From the cell containing the given text, extract its center point as [x, y] coordinate. 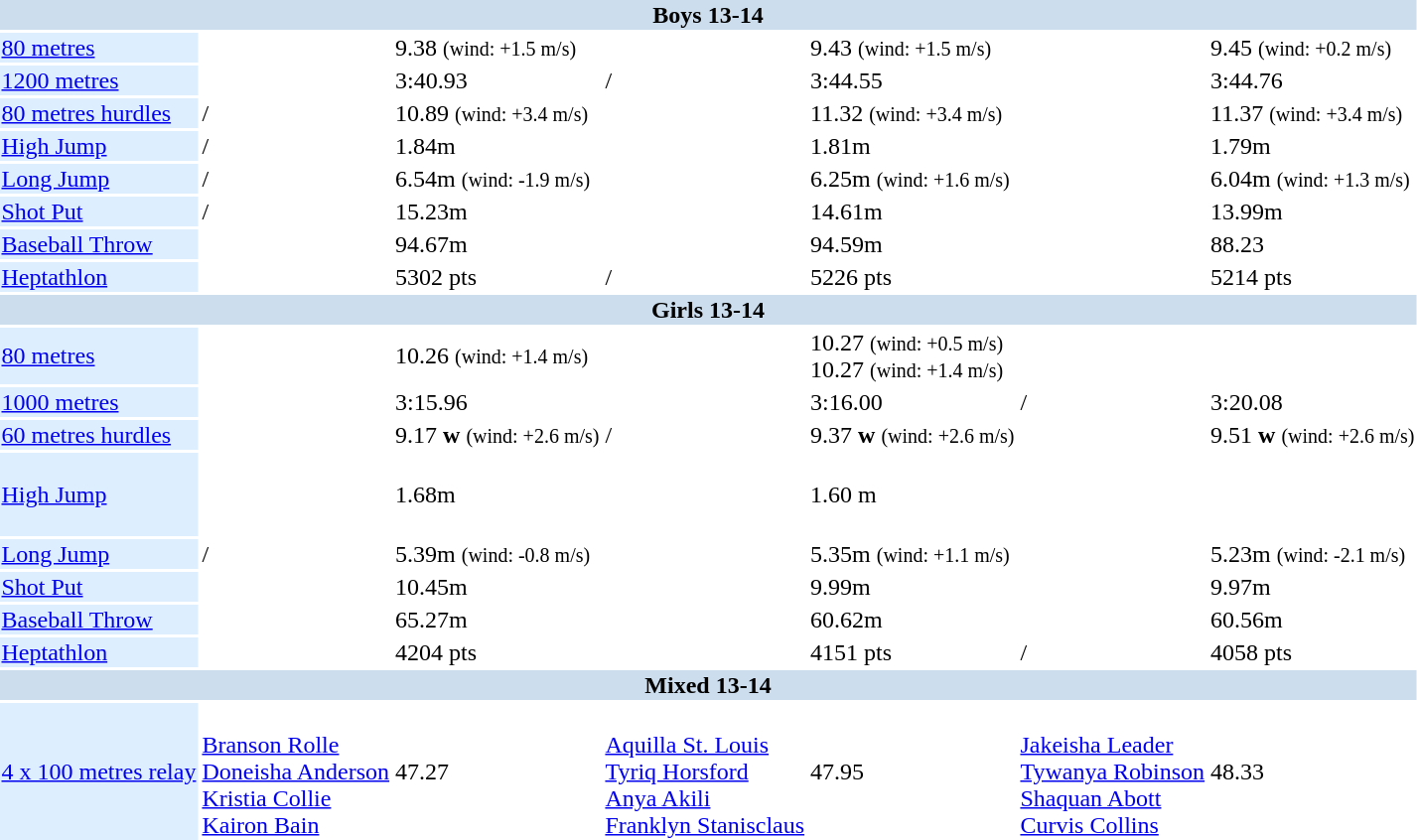
5226 pts [913, 277]
Boys 13-14 [708, 15]
Branson Rolle Doneisha Anderson Kristia Collie Kairon Bain [296, 771]
1000 metres [99, 402]
60.56m [1313, 620]
3:40.93 [497, 80]
1.68m [497, 494]
13.99m [1313, 211]
Girls 13-14 [708, 310]
9.37 w (wind: +2.6 m/s) [913, 435]
94.67m [497, 244]
9.43 (wind: +1.5 m/s) [913, 48]
6.04m (wind: +1.3 m/s) [1313, 179]
Aquilla St. Louis Tyriq Horsford Anya Akili Franklyn Stanisclaus [705, 771]
10.89 (wind: +3.4 m/s) [497, 113]
11.37 (wind: +3.4 m/s) [1313, 113]
9.45 (wind: +0.2 m/s) [1313, 48]
10.26 (wind: +1.4 m/s) [497, 355]
5.39m (wind: -0.8 m/s) [497, 554]
11.32 (wind: +3.4 m/s) [913, 113]
5302 pts [497, 277]
15.23m [497, 211]
3:44.55 [913, 80]
4204 pts [497, 652]
10.45m [497, 587]
3:16.00 [913, 402]
9.97m [1313, 587]
1.84m [497, 146]
3:15.96 [497, 402]
4 x 100 metres relay [99, 771]
10.27 (wind: +0.5 m/s) 10.27 (wind: +1.4 m/s) [913, 355]
47.27 [497, 771]
48.33 [1313, 771]
47.95 [913, 771]
1.79m [1313, 146]
9.17 w (wind: +2.6 m/s) [497, 435]
4151 pts [913, 652]
65.27m [497, 620]
4058 pts [1313, 652]
60.62m [913, 620]
Jakeisha Leader Tywanya Robinson Shaquan Abott Curvis Collins [1112, 771]
6.25m (wind: +1.6 m/s) [913, 179]
5.35m (wind: +1.1 m/s) [913, 554]
3:20.08 [1313, 402]
9.38 (wind: +1.5 m/s) [497, 48]
60 metres hurdles [99, 435]
5.23m (wind: -2.1 m/s) [1313, 554]
94.59m [913, 244]
9.99m [913, 587]
5214 pts [1313, 277]
Mixed 13-14 [708, 685]
9.51 w (wind: +2.6 m/s) [1313, 435]
3:44.76 [1313, 80]
80 metres hurdles [99, 113]
1200 metres [99, 80]
88.23 [1313, 244]
14.61m [913, 211]
6.54m (wind: -1.9 m/s) [497, 179]
1.81m [913, 146]
1.60 m [913, 494]
